Search for the cell housing the specified text and yield its (X, Y) center coordinate. 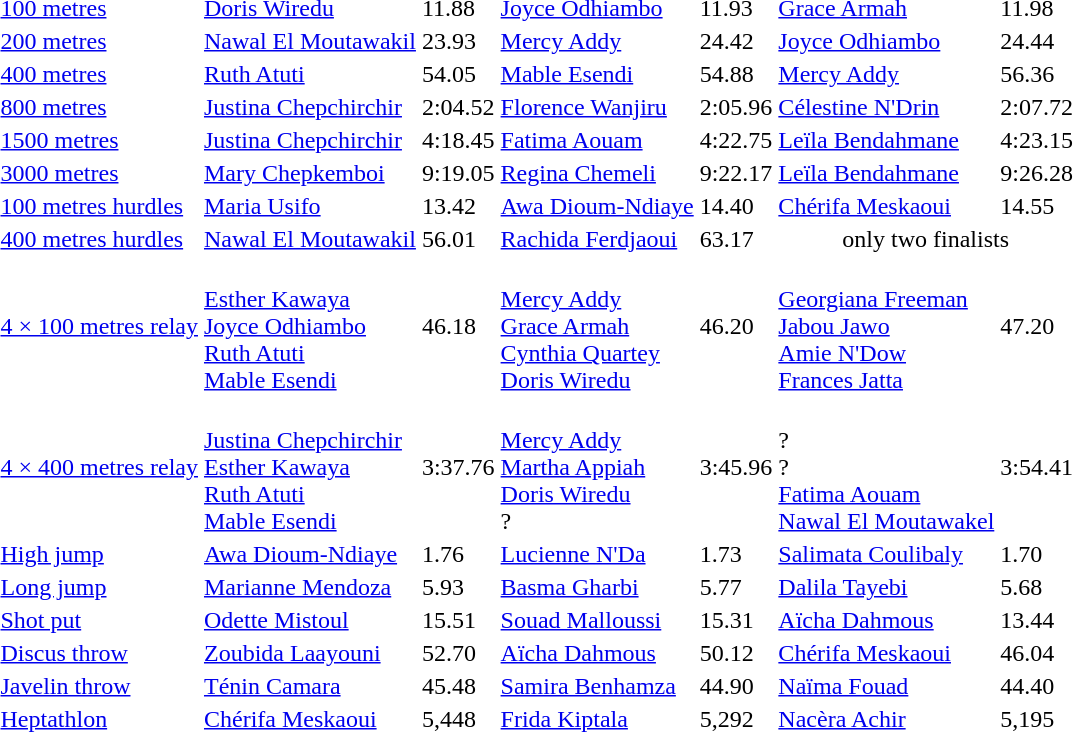
9:19.05 (458, 173)
1.73 (736, 554)
Mercy AddyMartha AppiahDoris Wiredu? (597, 467)
15.51 (458, 620)
Esther KawayaJoyce OdhiamboRuth AtutiMable Esendi (310, 326)
4:18.45 (458, 140)
4:22.75 (736, 140)
56.01 (458, 239)
13.42 (458, 206)
46.20 (736, 326)
15.31 (736, 620)
24.42 (736, 41)
23.93 (458, 41)
??Fatima AouamNawal El Moutawakel (886, 467)
Célestine N'Drin (886, 107)
Fatima Aouam (597, 140)
Marianne Mendoza (310, 587)
2:04.52 (458, 107)
45.48 (458, 686)
Maria Usifo (310, 206)
5.93 (458, 587)
44.90 (736, 686)
Dalila Tayebi (886, 587)
Justina ChepchirchirEsther KawayaRuth AtutiMable Esendi (310, 467)
63.17 (736, 239)
5.77 (736, 587)
14.40 (736, 206)
2:05.96 (736, 107)
54.05 (458, 74)
Regina Chemeli (597, 173)
Mable Esendi (597, 74)
Mercy AddyGrace ArmahCynthia QuarteyDoris Wiredu (597, 326)
Joyce Odhiambo (886, 41)
Odette Mistoul (310, 620)
Ténin Camara (310, 686)
50.12 (736, 653)
Salimata Coulibaly (886, 554)
3:37.76 (458, 467)
Samira Benhamza (597, 686)
Naïma Fouad (886, 686)
Lucienne N'Da (597, 554)
9:22.17 (736, 173)
54.88 (736, 74)
1.76 (458, 554)
Zoubida Laayouni (310, 653)
3:45.96 (736, 467)
Georgiana FreemanJabou JawoAmie N'DowFrances Jatta (886, 326)
Rachida Ferdjaoui (597, 239)
Ruth Atuti (310, 74)
Mary Chepkemboi (310, 173)
46.18 (458, 326)
52.70 (458, 653)
Florence Wanjiru (597, 107)
Basma Gharbi (597, 587)
Souad Malloussi (597, 620)
